Determine the [x, y] coordinate at the center of the cell enclosing the given text.  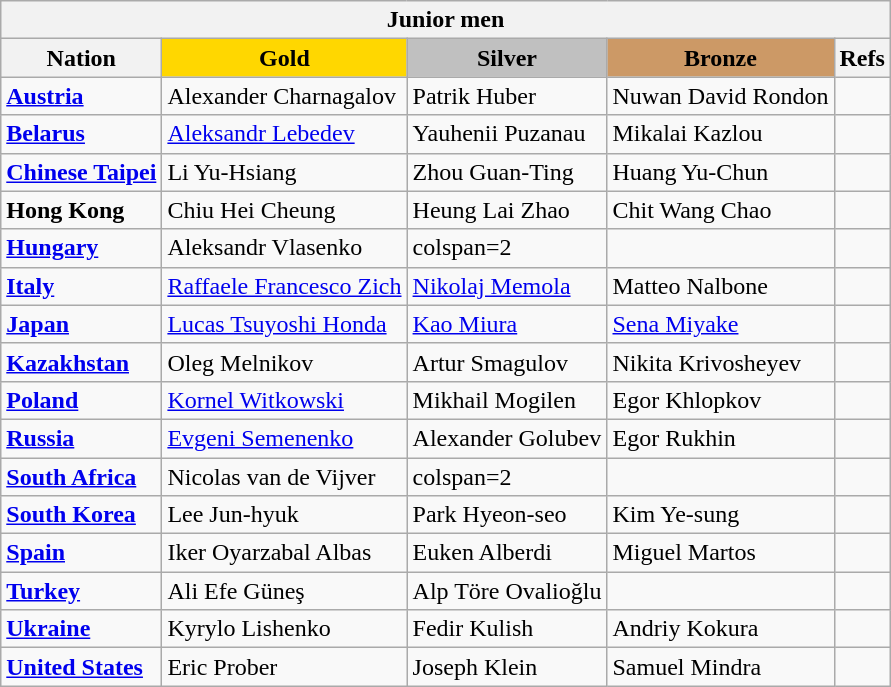
Ali Efe Güneş [284, 591]
Austria [82, 96]
Lee Jun-hyuk [284, 515]
Mikhail Mogilen [507, 400]
Junior men [446, 20]
Iker Oyarzabal Albas [284, 553]
Refs [862, 58]
Kornel Witkowski [284, 400]
Oleg Melnikov [284, 362]
Poland [82, 400]
Matteo Nalbone [720, 286]
Sena Miyake [720, 324]
Kim Ye-sung [720, 515]
Andriy Kokura [720, 629]
Gold [284, 58]
Chiu Hei Cheung [284, 210]
Huang Yu-Chun [720, 172]
Nikita Krivosheyev [720, 362]
Aleksandr Lebedev [284, 134]
Kyrylo Lishenko [284, 629]
Alexander Golubev [507, 438]
Ukraine [82, 629]
Silver [507, 58]
Samuel Mindra [720, 667]
Lucas Tsuyoshi Honda [284, 324]
Zhou Guan-Ting [507, 172]
Li Yu-Hsiang [284, 172]
Park Hyeon-seo [507, 515]
Spain [82, 553]
Mikalai Kazlou [720, 134]
Nicolas van de Vijver [284, 477]
Hong Kong [82, 210]
Egor Rukhin [720, 438]
Hungary [82, 248]
Belarus [82, 134]
Nikolaj Memola [507, 286]
South Africa [82, 477]
Artur Smagulov [507, 362]
Nuwan David Rondon [720, 96]
Joseph Klein [507, 667]
Patrik Huber [507, 96]
Kao Miura [507, 324]
Japan [82, 324]
Bronze [720, 58]
South Korea [82, 515]
Aleksandr Vlasenko [284, 248]
Turkey [82, 591]
Raffaele Francesco Zich [284, 286]
United States [82, 667]
Kazakhstan [82, 362]
Alp Töre Ovalioğlu [507, 591]
Evgeni Semenenko [284, 438]
Alexander Charnagalov [284, 96]
Heung Lai Zhao [507, 210]
Miguel Martos [720, 553]
Egor Khlopkov [720, 400]
Euken Alberdi [507, 553]
Chinese Taipei [82, 172]
Yauhenii Puzanau [507, 134]
Fedir Kulish [507, 629]
Eric Prober [284, 667]
Nation [82, 58]
Chit Wang Chao [720, 210]
Italy [82, 286]
Russia [82, 438]
